Locate the cell with the specified text and output its [X, Y] center coordinate. 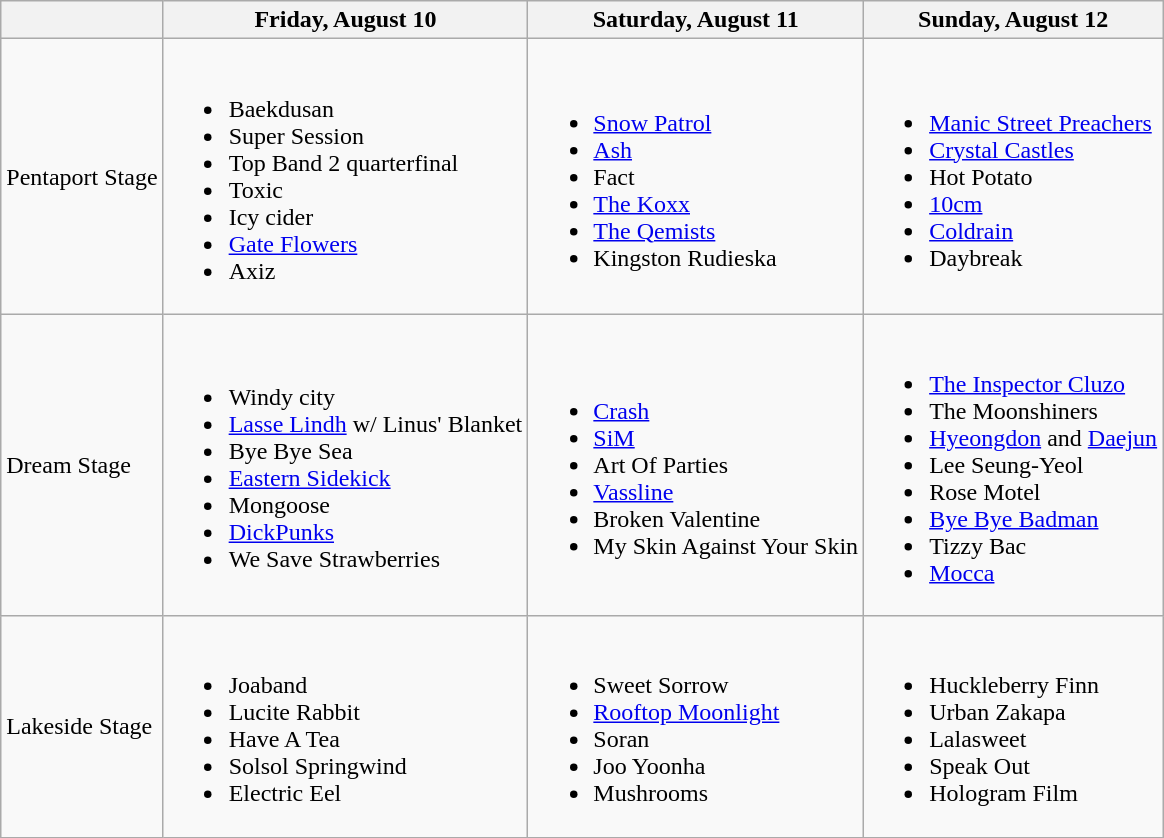
BaekdusanSuper SessionTop Band 2 quarterfinalToxicIcy ciderGate FlowersAxiz [346, 176]
Saturday, August 11 [696, 20]
Friday, August 10 [346, 20]
Sweet SorrowRooftop MoonlightSoranJoo YoonhaMushrooms [696, 726]
The Inspector CluzoThe MoonshinersHyeongdon and DaejunLee Seung-YeolRose MotelBye Bye BadmanTizzy BacMocca [1014, 465]
CrashSiMArt Of PartiesVasslineBroken ValentineMy Skin Against Your Skin [696, 465]
Manic Street PreachersCrystal CastlesHot Potato10cmColdrainDaybreak [1014, 176]
Sunday, August 12 [1014, 20]
JoabandLucite RabbitHave A TeaSolsol SpringwindElectric Eel [346, 726]
Windy cityLasse Lindh w/ Linus' BlanketBye Bye SeaEastern SidekickMongooseDickPunksWe Save Strawberries [346, 465]
Huckleberry FinnUrban ZakapaLalasweetSpeak OutHologram Film [1014, 726]
Snow PatrolAshFactThe KoxxThe QemistsKingston Rudieska [696, 176]
Dream Stage [82, 465]
Lakeside Stage [82, 726]
Pentaport Stage [82, 176]
